Search for the cell housing the specified text and yield its (x, y) center coordinate. 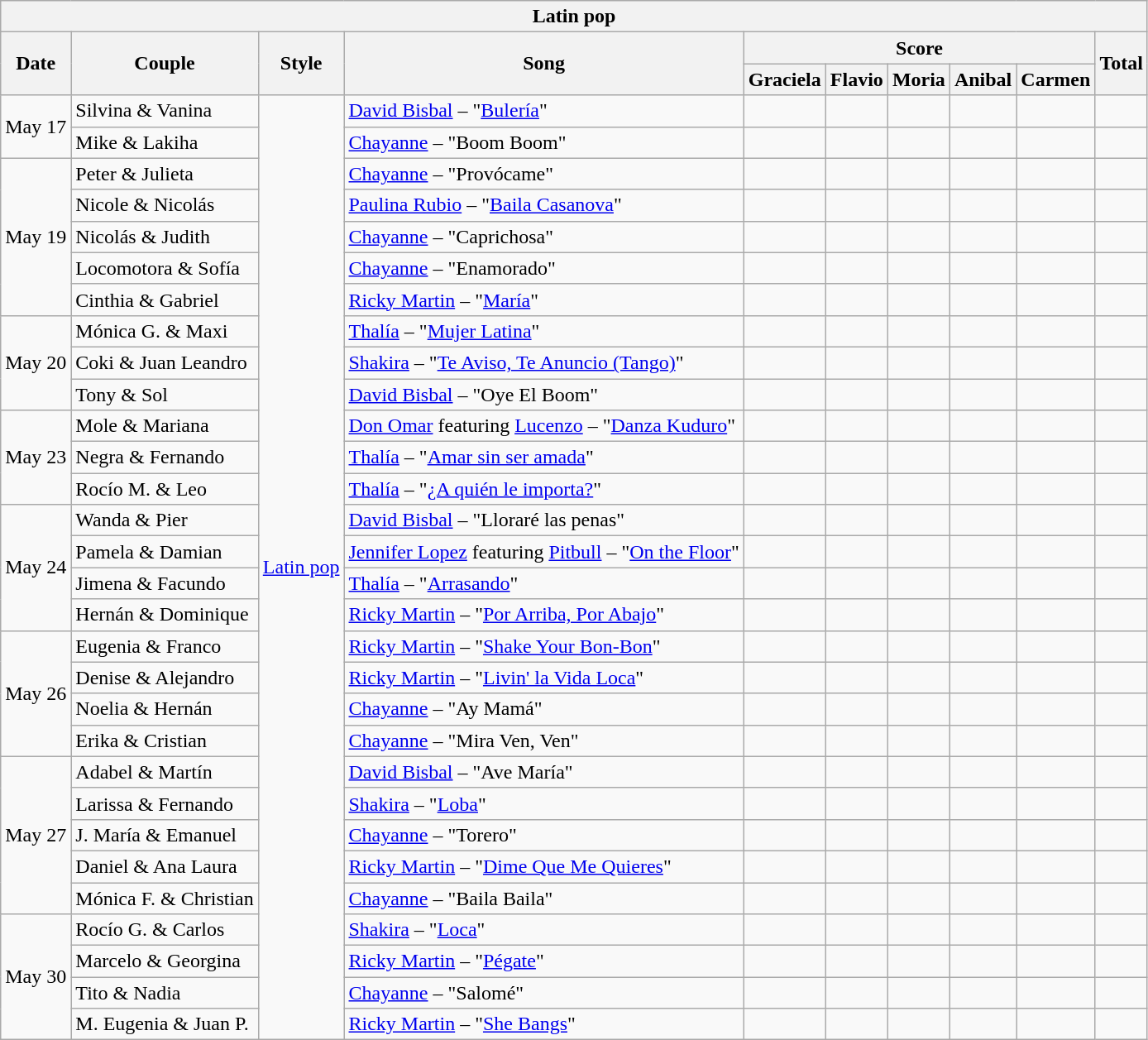
Date (36, 64)
M. Eugenia & Juan P. (165, 1024)
Ricky Martin – "Dime Que Me Quieres" (544, 866)
Chayanne – "Caprichosa" (544, 237)
Jimena & Facundo (165, 583)
David Bisbal – "Bulería" (544, 111)
Chayanne – "Mira Ven, Ven" (544, 740)
Anibal (983, 79)
Mike & Lakiha (165, 142)
Nicolás & Judith (165, 237)
Shakira – "Loba" (544, 803)
Ricky Martin – "She Bangs" (544, 1024)
Chayanne – "Ay Mamá" (544, 709)
Chayanne – "Provócame" (544, 174)
David Bisbal – "Ave María" (544, 772)
Peter & Julieta (165, 174)
May 27 (36, 835)
Chayanne – "Baila Baila" (544, 898)
May 24 (36, 568)
Shakira – "Loca" (544, 930)
Mónica F. & Christian (165, 898)
Cinthia & Gabriel (165, 300)
Thalía – "¿A quién le importa?" (544, 489)
Thalía – "Amar sin ser amada" (544, 458)
Adabel & Martín (165, 772)
Mole & Mariana (165, 426)
Ricky Martin – "Livin' la Vida Loca" (544, 678)
Silvina & Vanina (165, 111)
Song (544, 64)
Eugenia & Franco (165, 646)
Chayanne – "Boom Boom" (544, 142)
May 26 (36, 693)
Larissa & Fernando (165, 803)
Jennifer Lopez featuring Pitbull – "On the Floor" (544, 552)
May 17 (36, 127)
Chayanne – "Enamorado" (544, 268)
Paulina Rubio – "Baila Casanova" (544, 205)
Total (1122, 64)
Tito & Nadia (165, 993)
Marcelo & Georgina (165, 961)
Nicole & Nicolás (165, 205)
J. María & Emanuel (165, 835)
Negra & Fernando (165, 458)
Ricky Martin – "Shake Your Bon-Bon" (544, 646)
Thalía – "Arrasando" (544, 583)
David Bisbal – "Lloraré las penas" (544, 520)
May 19 (36, 237)
Don Omar featuring Lucenzo – "Danza Kuduro" (544, 426)
Ricky Martin – "María" (544, 300)
Chayanne – "Torero" (544, 835)
Chayanne – "Salomé" (544, 993)
Graciela (784, 79)
May 20 (36, 362)
Ricky Martin – "Pégate" (544, 961)
Erika & Cristian (165, 740)
Style (301, 64)
Coki & Juan Leandro (165, 362)
David Bisbal – "Oye El Boom" (544, 395)
Wanda & Pier (165, 520)
Shakira – "Te Aviso, Te Anuncio (Tango)" (544, 362)
Mónica G. & Maxi (165, 331)
Thalía – "Mujer Latina" (544, 331)
Daniel & Ana Laura (165, 866)
Couple (165, 64)
Hernán & Dominique (165, 615)
Flavio (857, 79)
Moria (918, 79)
May 23 (36, 458)
Noelia & Hernán (165, 709)
Score (920, 48)
Rocío G. & Carlos (165, 930)
Pamela & Damian (165, 552)
Rocío M. & Leo (165, 489)
Carmen (1055, 79)
May 30 (36, 977)
Tony & Sol (165, 395)
Denise & Alejandro (165, 678)
Ricky Martin – "Por Arriba, Por Abajo" (544, 615)
Locomotora & Sofía (165, 268)
